Search for the cell housing the specified text and yield its [x, y] center coordinate. 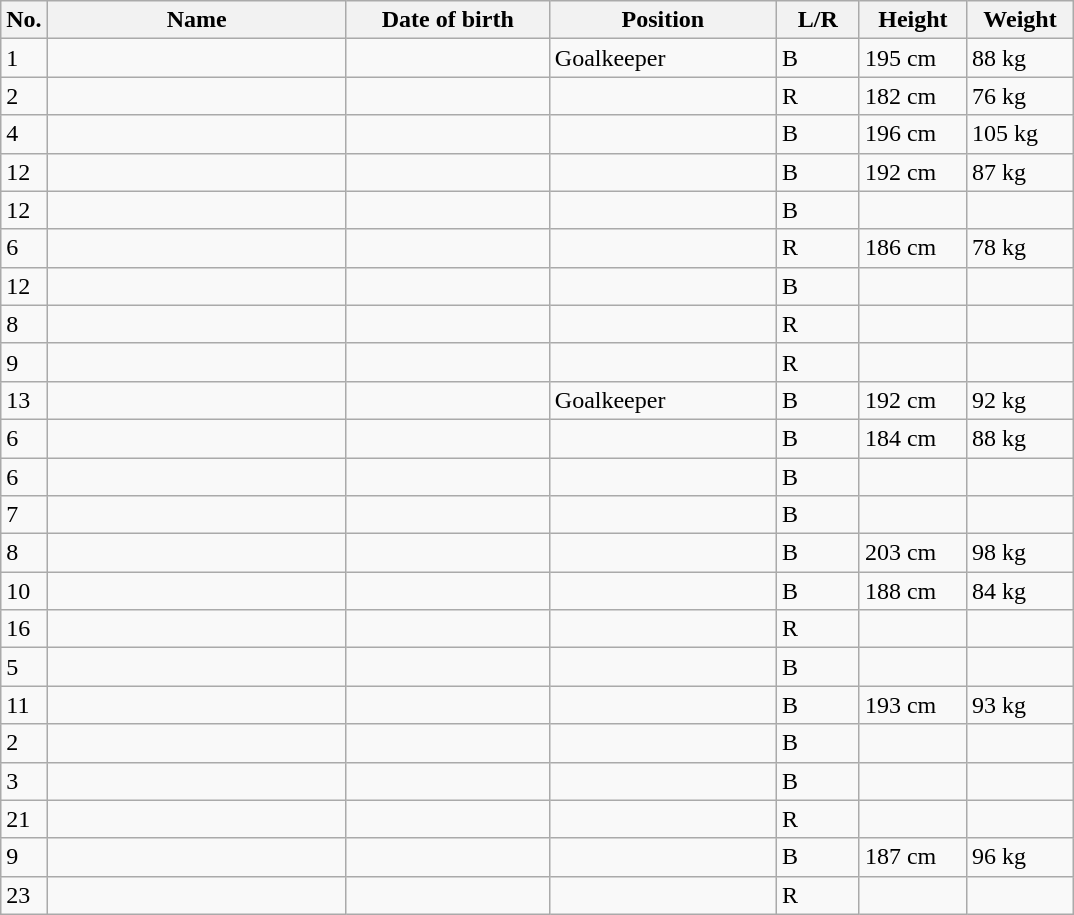
23 [24, 895]
105 kg [1020, 134]
78 kg [1020, 248]
188 cm [912, 591]
3 [24, 781]
195 cm [912, 58]
93 kg [1020, 705]
Position [662, 20]
96 kg [1020, 857]
5 [24, 667]
76 kg [1020, 96]
203 cm [912, 553]
No. [24, 20]
13 [24, 400]
Date of birth [448, 20]
Name [196, 20]
10 [24, 591]
92 kg [1020, 400]
98 kg [1020, 553]
Height [912, 20]
182 cm [912, 96]
7 [24, 515]
4 [24, 134]
193 cm [912, 705]
84 kg [1020, 591]
Weight [1020, 20]
87 kg [1020, 172]
16 [24, 629]
186 cm [912, 248]
1 [24, 58]
187 cm [912, 857]
184 cm [912, 438]
196 cm [912, 134]
11 [24, 705]
L/R [818, 20]
21 [24, 819]
